For the text-containing cell, return its midpoint in [x, y] coordinate format. 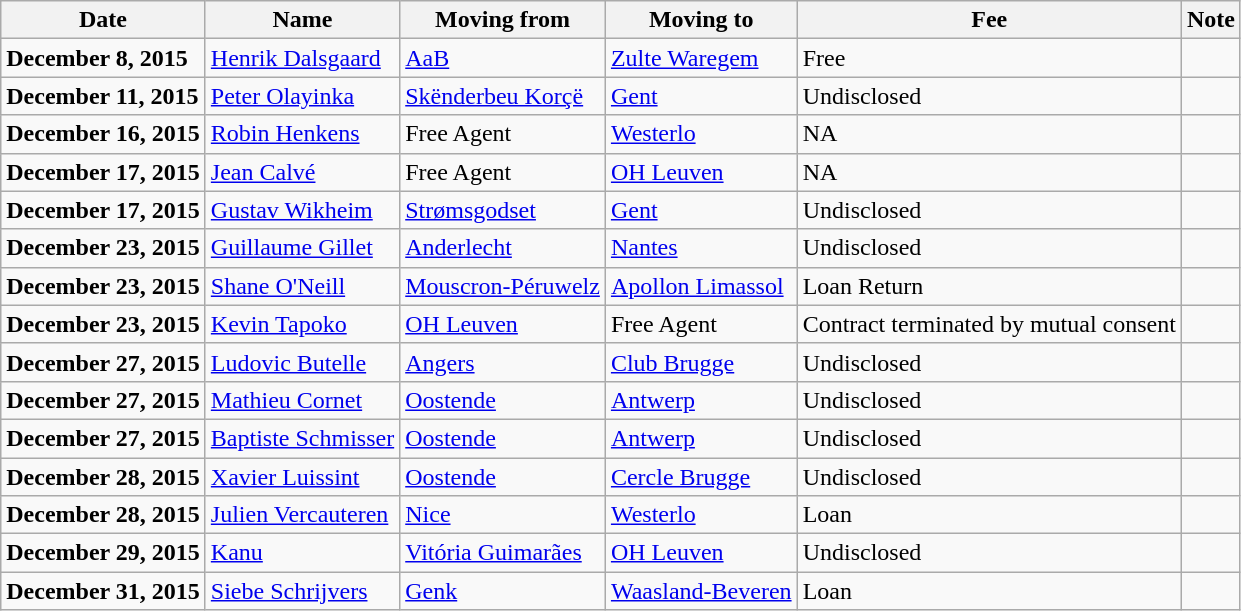
Siebe Schrijvers [302, 591]
Loan Return [989, 286]
Ludovic Butelle [302, 362]
December 8, 2015 [104, 58]
Jean Calvé [302, 172]
Guillaume Gillet [302, 248]
Nice [503, 515]
Shane O'Neill [302, 286]
Name [302, 20]
Fee [989, 20]
AaB [503, 58]
Anderlecht [503, 248]
Robin Henkens [302, 134]
Genk [503, 591]
Vitória Guimarães [503, 553]
Mouscron-Péruwelz [503, 286]
Kevin Tapoko [302, 324]
Waasland-Beveren [701, 591]
Free [989, 58]
Kanu [302, 553]
Moving from [503, 20]
December 29, 2015 [104, 553]
Club Brugge [701, 362]
Baptiste Schmisser [302, 438]
Cercle Brugge [701, 477]
Zulte Waregem [701, 58]
Note [1210, 20]
Strømsgodset [503, 210]
Apollon Limassol [701, 286]
Contract terminated by mutual consent [989, 324]
Peter Olayinka [302, 96]
Henrik Dalsgaard [302, 58]
Skënderbeu Korçë [503, 96]
Nantes [701, 248]
Julien Vercauteren [302, 515]
Date [104, 20]
Xavier Luissint [302, 477]
Moving to [701, 20]
Angers [503, 362]
Mathieu Cornet [302, 400]
Gustav Wikheim [302, 210]
December 11, 2015 [104, 96]
December 31, 2015 [104, 591]
December 16, 2015 [104, 134]
